Identify which cell holds the provided text, then report its [x, y] central coordinate. 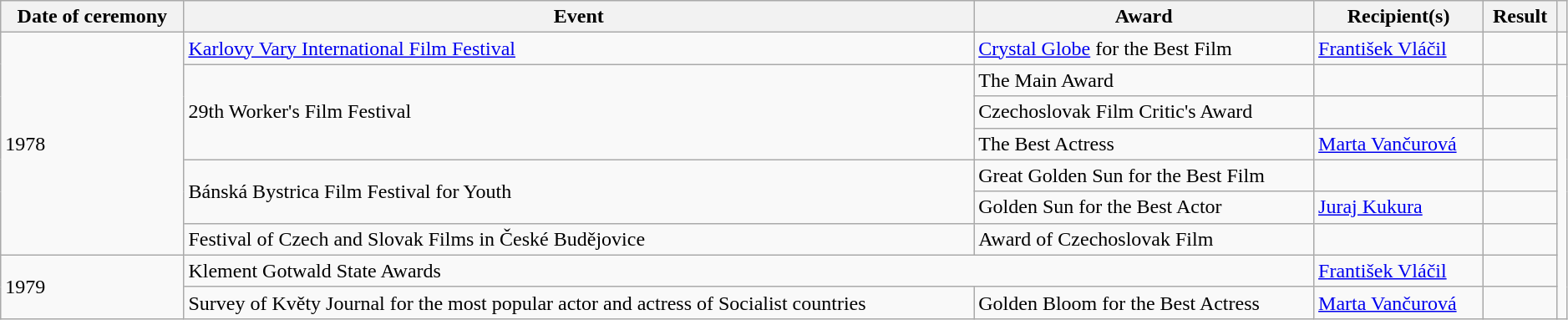
Golden Sun for the Best Actor [1144, 207]
Great Golden Sun for the Best Film [1144, 175]
Czechoslovak Film Critic's Award [1144, 112]
Survey of Květy Journal for the most popular actor and actress of Socialist countries [579, 302]
29th Worker's Film Festival [579, 112]
1978 [92, 144]
The Best Actress [1144, 144]
Klement Gotwald State Awards [748, 271]
Recipient(s) [1398, 17]
Crystal Globe for the Best Film [1144, 48]
Event [579, 17]
Result [1520, 17]
Award [1144, 17]
Festival of Czech and Slovak Films in České Budějovice [579, 239]
Karlovy Vary International Film Festival [579, 48]
The Main Award [1144, 80]
Date of ceremony [92, 17]
1979 [92, 287]
Award of Czechoslovak Film [1144, 239]
Bánská Bystrica Film Festival for Youth [579, 191]
Juraj Kukura [1398, 207]
Golden Bloom for the Best Actress [1144, 302]
